Identify which cell holds the provided text, then report its (x, y) central coordinate. 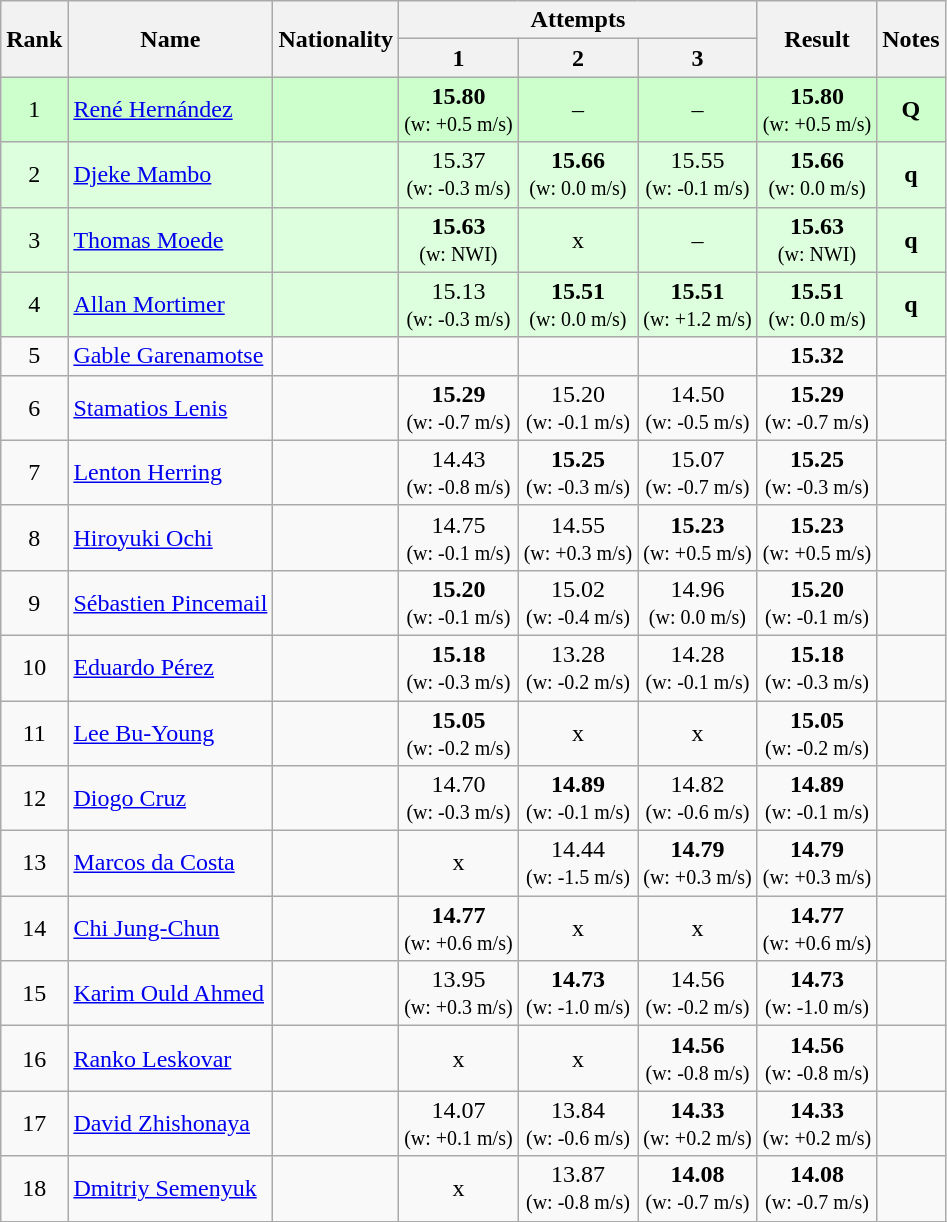
15.05(w: -0.2 m/s) (459, 732)
15.80 (w: +0.5 m/s) (817, 110)
5 (34, 356)
14.08(w: -0.7 m/s) (698, 1188)
15.05 (w: -0.2 m/s) (817, 732)
15.18 (w: -0.3 m/s) (817, 668)
14 (34, 928)
14.33 (w: +0.2 m/s) (817, 1124)
14.82(w: -0.6 m/s) (698, 798)
15.25(w: -0.3 m/s) (578, 472)
7 (34, 472)
Name (170, 39)
13.28(w: -0.2 m/s) (578, 668)
Result (817, 39)
15.51(w: 0.0 m/s) (578, 304)
Thomas Moede (170, 240)
Chi Jung-Chun (170, 928)
15.51(w: +1.2 m/s) (698, 304)
14.56 (w: -0.8 m/s) (817, 1058)
15.37(w: -0.3 m/s) (459, 174)
Hiroyuki Ochi (170, 538)
14.56(w: -0.8 m/s) (698, 1058)
Karim Ould Ahmed (170, 994)
14.33(w: +0.2 m/s) (698, 1124)
14.44(w: -1.5 m/s) (578, 864)
14.96(w: 0.0 m/s) (698, 602)
15.55(w: -0.1 m/s) (698, 174)
15.02(w: -0.4 m/s) (578, 602)
15.20 (w: -0.1 m/s) (817, 602)
14.79 (w: +0.3 m/s) (817, 864)
15.66(w: 0.0 m/s) (578, 174)
David Zhishonaya (170, 1124)
15.13(w: -0.3 m/s) (459, 304)
Ranko Leskovar (170, 1058)
Lee Bu-Young (170, 732)
14.70(w: -0.3 m/s) (459, 798)
12 (34, 798)
15.66 (w: 0.0 m/s) (817, 174)
17 (34, 1124)
14.50(w: -0.5 m/s) (698, 408)
15 (34, 994)
15.51 (w: 0.0 m/s) (817, 304)
13 (34, 864)
Gable Garenamotse (170, 356)
14.07(w: +0.1 m/s) (459, 1124)
14.79(w: +0.3 m/s) (698, 864)
11 (34, 732)
Djeke Mambo (170, 174)
14.56(w: -0.2 m/s) (698, 994)
13.84(w: -0.6 m/s) (578, 1124)
8 (34, 538)
Marcos da Costa (170, 864)
14.73 (w: -1.0 m/s) (817, 994)
14.77(w: +0.6 m/s) (459, 928)
4 (34, 304)
14.73(w: -1.0 m/s) (578, 994)
14.89(w: -0.1 m/s) (578, 798)
15.32 (817, 356)
Diogo Cruz (170, 798)
15.25 (w: -0.3 m/s) (817, 472)
Dmitriy Semenyuk (170, 1188)
16 (34, 1058)
15.63(w: NWI) (459, 240)
15.80(w: +0.5 m/s) (459, 110)
Lenton Herring (170, 472)
13.95(w: +0.3 m/s) (459, 994)
Rank (34, 39)
14.75(w: -0.1 m/s) (459, 538)
14.89 (w: -0.1 m/s) (817, 798)
10 (34, 668)
15.23 (w: +0.5 m/s) (817, 538)
Eduardo Pérez (170, 668)
Notes (911, 39)
15.63 (w: NWI) (817, 240)
6 (34, 408)
14.55(w: +0.3 m/s) (578, 538)
Q (911, 110)
Stamatios Lenis (170, 408)
Sébastien Pincemail (170, 602)
18 (34, 1188)
14.43(w: -0.8 m/s) (459, 472)
15.07(w: -0.7 m/s) (698, 472)
15.29(w: -0.7 m/s) (459, 408)
13.87(w: -0.8 m/s) (578, 1188)
14.08 (w: -0.7 m/s) (817, 1188)
15.29 (w: -0.7 m/s) (817, 408)
15.23(w: +0.5 m/s) (698, 538)
15.18(w: -0.3 m/s) (459, 668)
Allan Mortimer (170, 304)
René Hernández (170, 110)
Nationality (336, 39)
Attempts (578, 20)
9 (34, 602)
14.28(w: -0.1 m/s) (698, 668)
14.77 (w: +0.6 m/s) (817, 928)
